Scan for the cell matching the given text and deliver its [X, Y] coordinate at center. 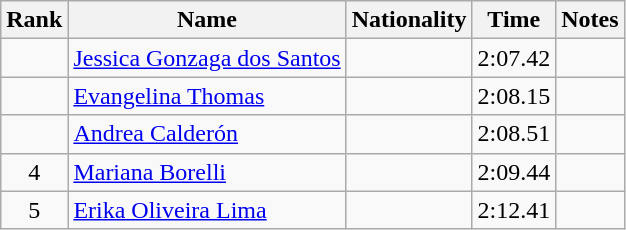
Jessica Gonzaga dos Santos [207, 58]
Notes [590, 20]
2:09.44 [514, 172]
Evangelina Thomas [207, 96]
2:12.41 [514, 210]
Time [514, 20]
Erika Oliveira Lima [207, 210]
Nationality [409, 20]
5 [34, 210]
2:08.51 [514, 134]
4 [34, 172]
Name [207, 20]
2:08.15 [514, 96]
Rank [34, 20]
2:07.42 [514, 58]
Mariana Borelli [207, 172]
Andrea Calderón [207, 134]
